Search for the cell housing the specified text and yield its (X, Y) center coordinate. 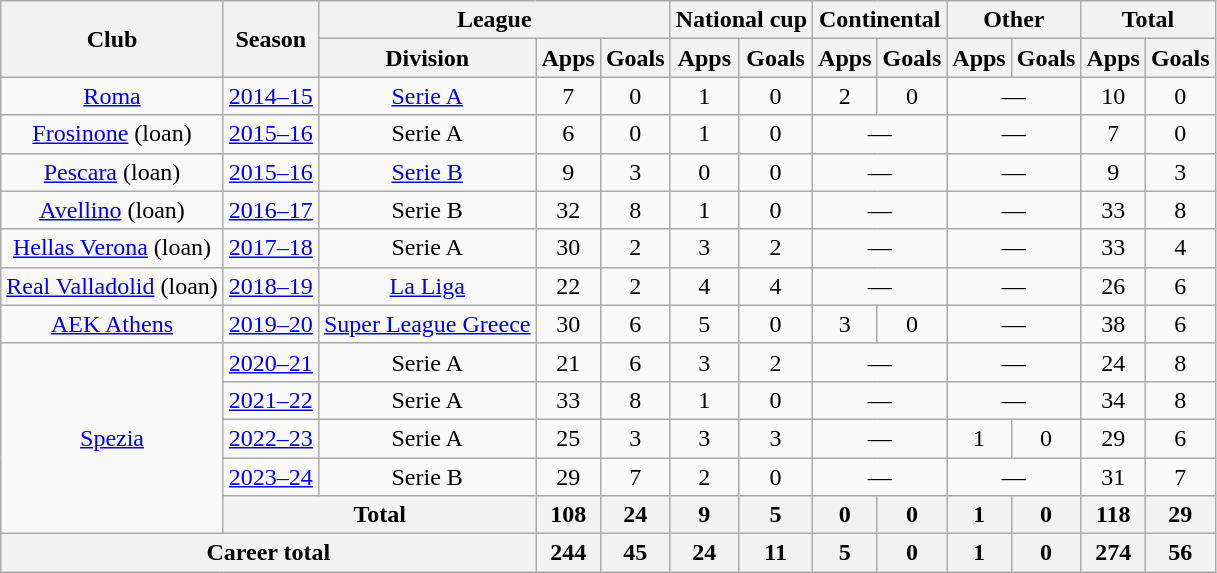
22 (568, 286)
Continental (880, 20)
56 (1180, 553)
108 (568, 515)
21 (568, 362)
2022–23 (270, 438)
2023–24 (270, 477)
Super League Greece (427, 324)
274 (1113, 553)
Avellino (loan) (112, 210)
Spezia (112, 438)
AEK Athens (112, 324)
10 (1113, 96)
Hellas Verona (loan) (112, 248)
La Liga (427, 286)
45 (635, 553)
118 (1113, 515)
31 (1113, 477)
11 (776, 553)
2020–21 (270, 362)
2016–17 (270, 210)
25 (568, 438)
2018–19 (270, 286)
Division (427, 58)
Frosinone (loan) (112, 134)
Club (112, 39)
National cup (741, 20)
32 (568, 210)
26 (1113, 286)
Pescara (loan) (112, 172)
244 (568, 553)
2019–20 (270, 324)
Career total (268, 553)
2017–18 (270, 248)
2021–22 (270, 400)
Other (1014, 20)
34 (1113, 400)
League (494, 20)
Real Valladolid (loan) (112, 286)
38 (1113, 324)
2014–15 (270, 96)
Season (270, 39)
Roma (112, 96)
